Return the (X, Y) coordinate for the center point of the cell that contains the specified text.  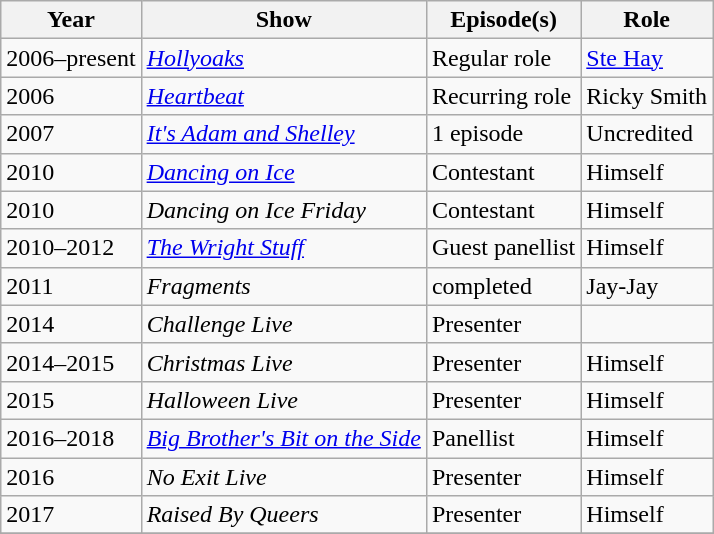
2017 (71, 515)
Ste Hay (647, 58)
Hollyoaks (284, 58)
Challenge Live (284, 324)
2011 (71, 286)
No Exit Live (284, 477)
Show (284, 20)
2006–present (71, 58)
Big Brother's Bit on the Side (284, 438)
Guest panellist (503, 248)
2016 (71, 477)
Year (71, 20)
2015 (71, 400)
completed (503, 286)
Raised By Queers (284, 515)
Recurring role (503, 96)
Dancing on Ice (284, 172)
Episode(s) (503, 20)
2010–2012 (71, 248)
Ricky Smith (647, 96)
Regular role (503, 58)
Dancing on Ice Friday (284, 210)
Role (647, 20)
Christmas Live (284, 362)
It's Adam and Shelley (284, 134)
2014–2015 (71, 362)
2014 (71, 324)
Heartbeat (284, 96)
Fragments (284, 286)
Jay-Jay (647, 286)
2016–2018 (71, 438)
2007 (71, 134)
1 episode (503, 134)
Uncredited (647, 134)
Halloween Live (284, 400)
2006 (71, 96)
Panellist (503, 438)
The Wright Stuff (284, 248)
